Locate the cell with the specified text and output its [x, y] center coordinate. 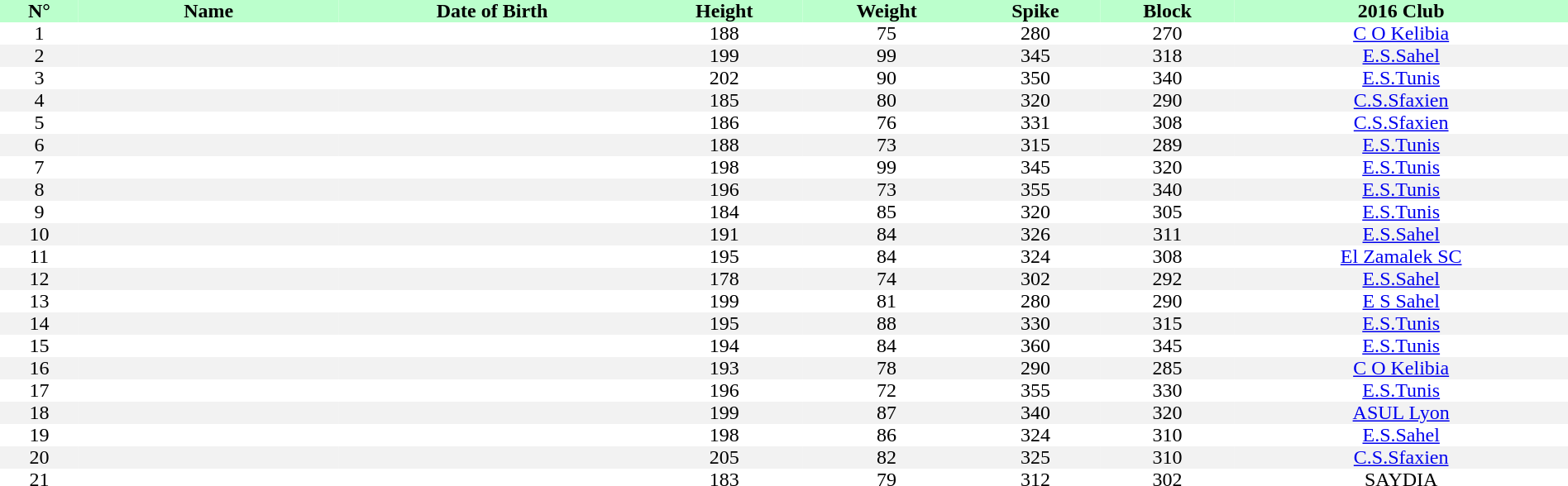
13 [40, 301]
17 [40, 390]
80 [887, 101]
90 [887, 78]
202 [724, 78]
75 [887, 33]
4 [40, 101]
350 [1035, 78]
185 [724, 101]
74 [887, 279]
Height [724, 12]
2016 Club [1401, 12]
305 [1168, 212]
186 [724, 122]
15 [40, 345]
302 [1035, 279]
76 [887, 122]
9 [40, 212]
184 [724, 212]
331 [1035, 122]
16 [40, 369]
N° [40, 12]
193 [724, 369]
Date of Birth [493, 12]
6 [40, 145]
18 [40, 413]
325 [1035, 458]
318 [1168, 56]
360 [1035, 345]
E S Sahel [1401, 301]
311 [1168, 235]
178 [724, 279]
292 [1168, 279]
326 [1035, 235]
ASUL Lyon [1401, 413]
289 [1168, 145]
Name [208, 12]
85 [887, 212]
72 [887, 390]
12 [40, 279]
5 [40, 122]
11 [40, 256]
88 [887, 324]
81 [887, 301]
1 [40, 33]
Weight [887, 12]
El Zamalek SC [1401, 256]
8 [40, 190]
191 [724, 235]
205 [724, 458]
194 [724, 345]
7 [40, 167]
87 [887, 413]
285 [1168, 369]
82 [887, 458]
19 [40, 435]
14 [40, 324]
3 [40, 78]
20 [40, 458]
86 [887, 435]
Block [1168, 12]
270 [1168, 33]
10 [40, 235]
Spike [1035, 12]
2 [40, 56]
78 [887, 369]
